Detect which cell encompasses the target text, then output its [X, Y] center coordinate. 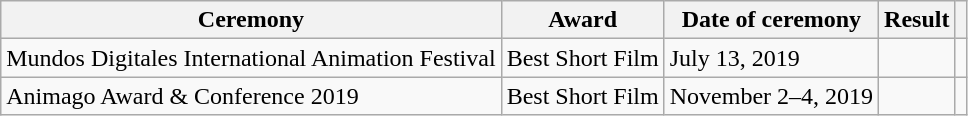
Animago Award & Conference 2019 [251, 96]
November 2–4, 2019 [771, 96]
Result [917, 20]
Ceremony [251, 20]
Award [582, 20]
July 13, 2019 [771, 58]
Date of ceremony [771, 20]
Mundos Digitales International Animation Festival [251, 58]
